Scan for the cell matching the given text and deliver its [X, Y] coordinate at center. 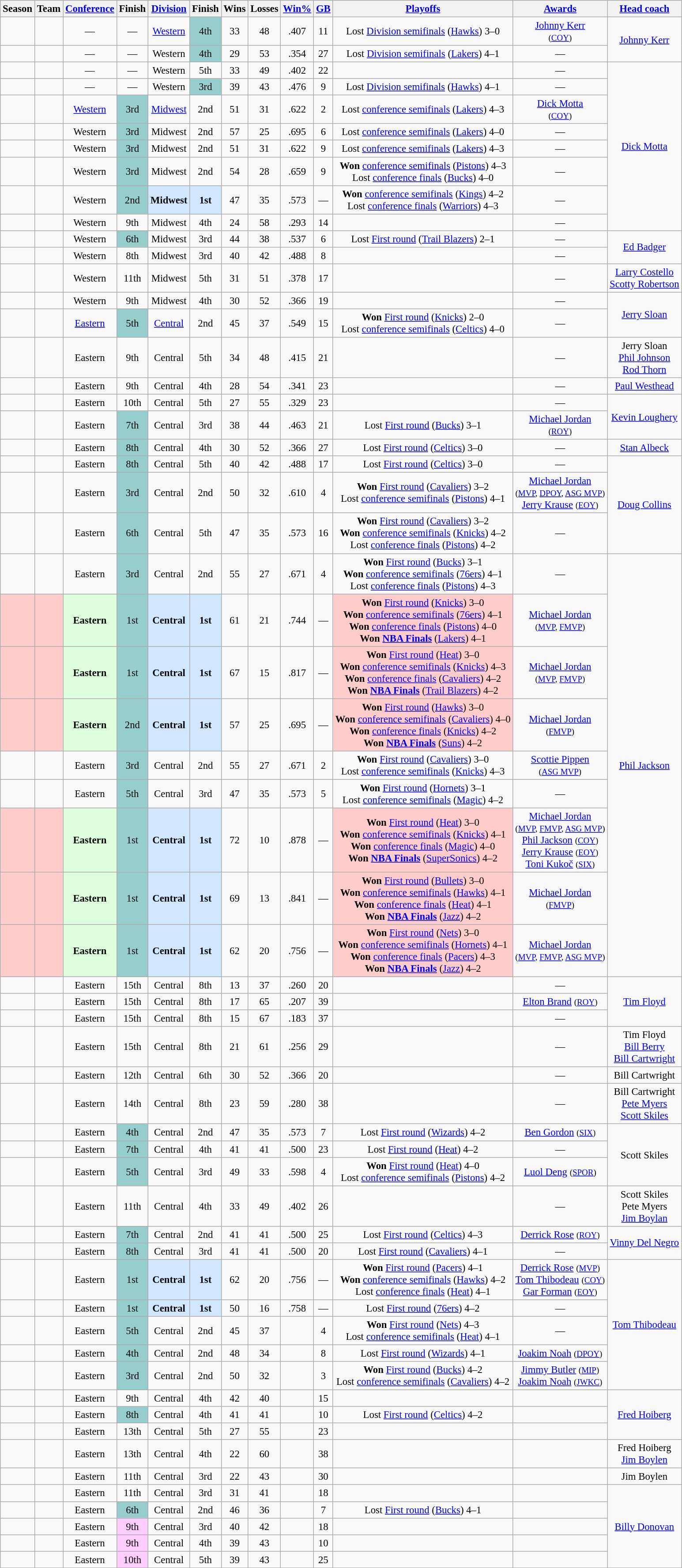
14 [324, 222]
.537 [298, 239]
GB [324, 9]
Won First round (Pacers) 4–1Won conference semifinals (Hawks) 4–2Lost conference finals (Heat) 4–1 [423, 1280]
Doug Collins [644, 505]
.293 [298, 222]
Team [49, 9]
46 [235, 1510]
.280 [298, 1104]
Dick Motta [644, 147]
Michael Jordan(MVP, FMVP, ASG MVP) [560, 951]
Michael Jordan(ROY) [560, 425]
Won First round (Nets) 3–0 Won conference semifinals (Hornets) 4–1 Won conference finals (Pacers) 4–3Won NBA Finals (Jazz) 4–2 [423, 951]
.744 [298, 620]
Lost First round (Celtics) 4–3 [423, 1234]
Larry Costello Scotty Robertson [644, 278]
Head coach [644, 9]
Won First round (Bucks) 3–1 Won conference semifinals (76ers) 4–1 Lost conference finals (Pistons) 4–3 [423, 574]
Derrick Rose (MVP)Tom Thibodeau (COY)Gar Forman (EOY) [560, 1280]
Lost First round (Heat) 4–2 [423, 1149]
.659 [298, 171]
.207 [298, 1002]
Vinny Del Negro [644, 1243]
Joakim Noah (DPOY) [560, 1353]
14th [132, 1104]
59 [264, 1104]
60 [264, 1454]
.878 [298, 840]
.476 [298, 87]
.610 [298, 493]
26 [324, 1206]
Michael Jordan(MVP, DPOY, ASG MVP)Jerry Krause (EOY) [560, 493]
Lost First round (Bucks) 4–1 [423, 1510]
.256 [298, 1047]
Bill Cartwright Pete Myers Scott Skiles [644, 1104]
.758 [298, 1308]
Michael Jordan(MVP, FMVP, ASG MVP)Phil Jackson (COY)Jerry Krause (EOY)Toni Kukoč (SIX) [560, 840]
Fred HoibergJim Boylen [644, 1454]
Win% [298, 9]
Won First round (Knicks) 2–0 Lost conference semifinals (Celtics) 4–0 [423, 323]
Won First round (Hornets) 3–1 Lost conference semifinals (Magic) 4–2 [423, 793]
Luol Deng (SPOR) [560, 1171]
Elton Brand (ROY) [560, 1002]
Derrick Rose (ROY) [560, 1234]
Lost First round (Wizards) 4–1 [423, 1353]
Won First round (Cavaliers) 3–0 Lost conference semifinals (Knicks) 4–3 [423, 765]
Johnny Kerr(COY) [560, 32]
Conference [90, 9]
53 [264, 54]
Tom Thibodeau [644, 1325]
72 [235, 840]
Lost Division semifinals (Hawks) 4–1 [423, 87]
Jimmy Butler (MIP) Joakim Noah (JWKC) [560, 1376]
.354 [298, 54]
Ed Badger [644, 247]
Scott Skiles [644, 1155]
Won First round (Cavaliers) 3–2 Lost conference semifinals (Pistons) 4–1 [423, 493]
Playoffs [423, 9]
12th [132, 1075]
Phil Jackson [644, 765]
Awards [560, 9]
.378 [298, 278]
Won First round (Knicks) 3–0 Won conference semifinals (76ers) 4–1 Won conference finals (Pistons) 4–0Won NBA Finals (Lakers) 4–1 [423, 620]
.260 [298, 985]
Jerry Sloan [644, 315]
Ben Gordon (SIX) [560, 1132]
Fred Hoiberg [644, 1415]
11 [324, 32]
Jerry Sloan Phil Johnson Rod Thorn [644, 357]
Lost First round (Trail Blazers) 2–1 [423, 239]
24 [235, 222]
Bill Cartwright [644, 1075]
Lost First round (76ers) 4–2 [423, 1308]
Scottie Pippen(ASG MVP) [560, 765]
Lost First round (Bucks) 3–1 [423, 425]
65 [264, 1002]
5 [324, 793]
Won conference semifinals (Kings) 4–2 Lost conference finals (Warriors) 4–3 [423, 199]
.817 [298, 673]
Stan Albeck [644, 448]
Season [18, 9]
Won First round (Heat) 4–0 Lost conference semifinals (Pistons) 4–2 [423, 1171]
Scott Skiles Pete Myers Jim Boylan [644, 1206]
Won First round (Nets) 4–3Lost conference semifinals (Heat) 4–1 [423, 1331]
.329 [298, 403]
Lost conference semifinals (Lakers) 4–0 [423, 132]
Billy Donovan [644, 1527]
Wins [235, 9]
Division [169, 9]
Won First round (Heat) 3–0 Won conference semifinals (Knicks) 4–3 Won conference finals (Cavaliers) 4–2Won NBA Finals (Trail Blazers) 4–2 [423, 673]
.407 [298, 32]
.463 [298, 425]
Lost Division semifinals (Lakers) 4–1 [423, 54]
Kevin Loughery [644, 417]
Jim Boylen [644, 1477]
Lost Division semifinals (Hawks) 3–0 [423, 32]
Won First round (Bullets) 3–0 Won conference semifinals (Hawks) 4–1 Won conference finals (Heat) 4–1Won NBA Finals (Jazz) 4–2 [423, 899]
.841 [298, 899]
Won First round (Bucks) 4–2 Lost conference semifinals (Cavaliers) 4–2 [423, 1376]
3 [324, 1376]
.415 [298, 357]
Dick Motta(COY) [560, 109]
.183 [298, 1019]
19 [324, 301]
58 [264, 222]
Paul Westhead [644, 386]
Lost First round (Cavaliers) 4–1 [423, 1251]
Tim Floyd Bill Berry Bill Cartwright [644, 1047]
Won First round (Hawks) 3–0 Won conference semifinals (Cavaliers) 4–0 Won conference finals (Knicks) 4–2Won NBA Finals (Suns) 4–2 [423, 725]
Lost First round (Wizards) 4–2 [423, 1132]
.598 [298, 1171]
.549 [298, 323]
Won First round (Cavaliers) 3–2 Won conference semifinals (Knicks) 4–2 Lost conference finals (Pistons) 4–2 [423, 534]
69 [235, 899]
Won conference semifinals (Pistons) 4–3 Lost conference finals (Bucks) 4–0 [423, 171]
Lost First round (Celtics) 4–2 [423, 1415]
Tim Floyd [644, 1002]
Won First round (Heat) 3–0 Won conference semifinals (Knicks) 4–1 Won conference finals (Magic) 4–0Won NBA Finals (SuperSonics) 4–2 [423, 840]
36 [264, 1510]
.341 [298, 386]
Losses [264, 9]
Johnny Kerr [644, 40]
